Return [X, Y] of the center of cell containing provided text 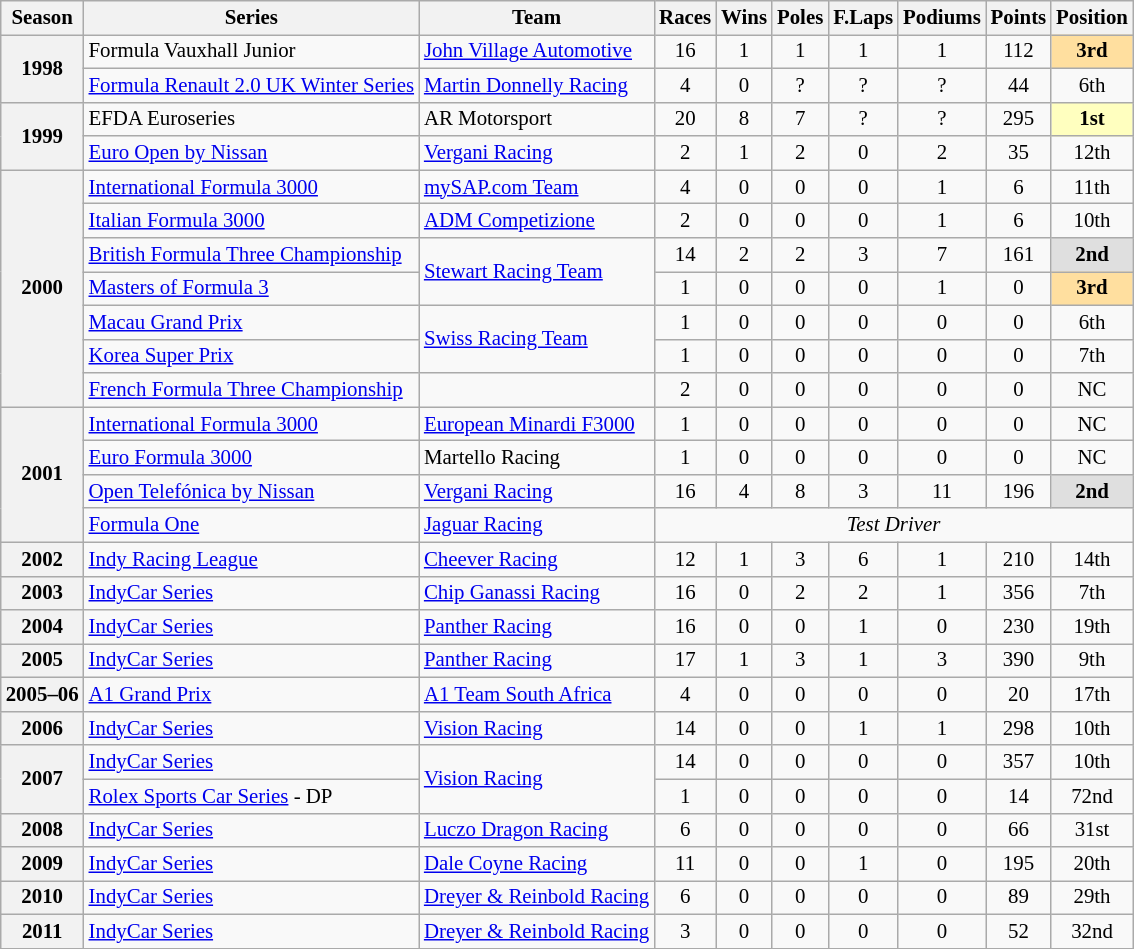
17 [685, 661]
mySAP.com Team [536, 187]
French Formula Three Championship [252, 390]
European Minardi F3000 [536, 424]
Test Driver [894, 525]
20th [1092, 864]
298 [1018, 728]
2010 [42, 898]
2001 [42, 474]
AR Motorsport [536, 119]
Series [252, 18]
Chip Ganassi Racing [536, 593]
2005 [42, 661]
357 [1018, 762]
17th [1092, 695]
Martello Racing [536, 458]
Formula Renault 2.0 UK Winter Series [252, 85]
Indy Racing League [252, 559]
161 [1018, 255]
2011 [42, 931]
11th [1092, 187]
John Village Automotive [536, 51]
210 [1018, 559]
32nd [1092, 931]
Swiss Racing Team [536, 339]
Open Telefónica by Nissan [252, 491]
195 [1018, 864]
31st [1092, 830]
356 [1018, 593]
2008 [42, 830]
2005–06 [42, 695]
Team [536, 18]
35 [1018, 153]
2002 [42, 559]
1999 [42, 136]
Position [1092, 18]
Formula Vauxhall Junior [252, 51]
12 [685, 559]
72nd [1092, 796]
Dale Coyne Racing [536, 864]
ADM Competizione [536, 221]
Poles [800, 18]
112 [1018, 51]
12th [1092, 153]
2000 [42, 288]
19th [1092, 627]
66 [1018, 830]
Macau Grand Prix [252, 322]
Martin Donnelly Racing [536, 85]
Rolex Sports Car Series - DP [252, 796]
14th [1092, 559]
44 [1018, 85]
Euro Formula 3000 [252, 458]
2007 [42, 779]
Masters of Formula 3 [252, 288]
Cheever Racing [536, 559]
1st [1092, 119]
196 [1018, 491]
2004 [42, 627]
British Formula Three Championship [252, 255]
Wins [744, 18]
A1 Team South Africa [536, 695]
29th [1092, 898]
52 [1018, 931]
2009 [42, 864]
Luczo Dragon Racing [536, 830]
390 [1018, 661]
2006 [42, 728]
A1 Grand Prix [252, 695]
230 [1018, 627]
EFDA Euroseries [252, 119]
Italian Formula 3000 [252, 221]
2003 [42, 593]
295 [1018, 119]
Season [42, 18]
9th [1092, 661]
1998 [42, 68]
Podiums [942, 18]
Euro Open by Nissan [252, 153]
Races [685, 18]
Points [1018, 18]
Formula One [252, 525]
Korea Super Prix [252, 356]
F.Laps [863, 18]
Jaguar Racing [536, 525]
89 [1018, 898]
Stewart Racing Team [536, 272]
